Provide the (X, Y) coordinate of the cell's center where the given text is located.  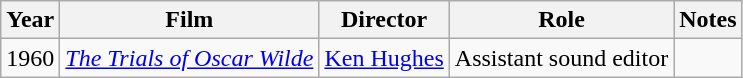
Role (561, 20)
Director (384, 20)
Ken Hughes (384, 58)
Film (190, 20)
1960 (30, 58)
Notes (708, 20)
Assistant sound editor (561, 58)
Year (30, 20)
The Trials of Oscar Wilde (190, 58)
